Detect which cell encompasses the target text, then output its (X, Y) center coordinate. 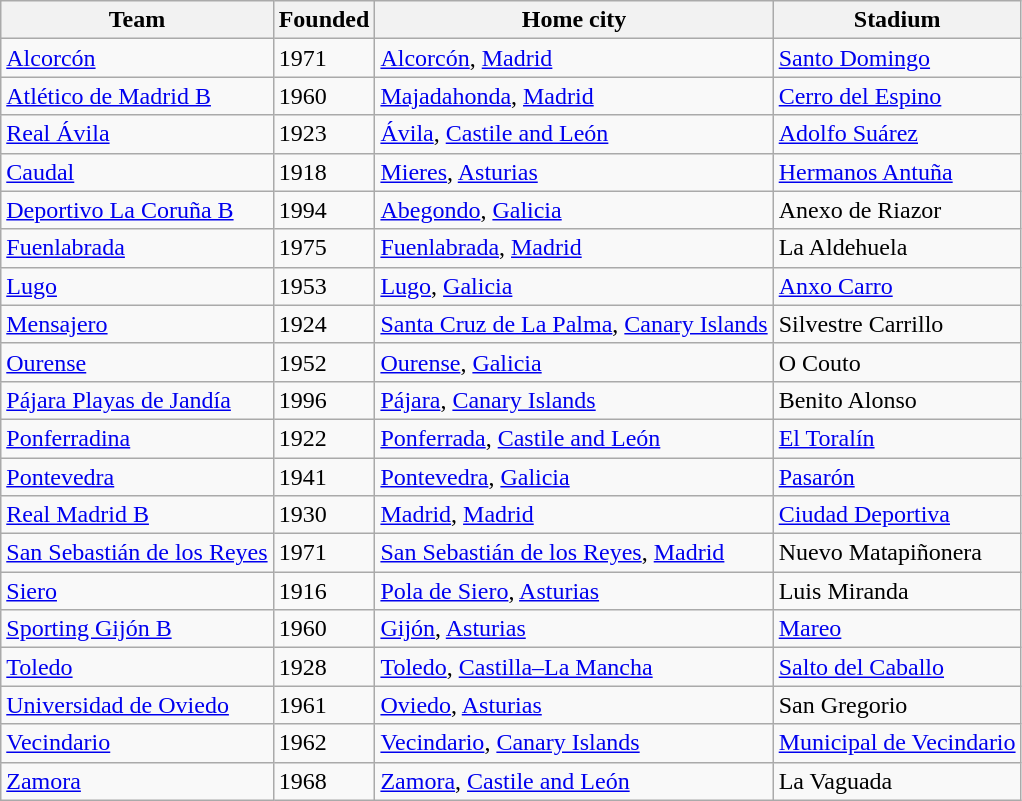
Mareo (897, 629)
1923 (324, 134)
1996 (324, 400)
1930 (324, 515)
Abegondo, Galicia (574, 210)
Alcorcón, Madrid (574, 58)
Hermanos Antuña (897, 172)
1941 (324, 477)
Mensajero (137, 324)
1994 (324, 210)
La Aldehuela (897, 248)
Stadium (897, 20)
1962 (324, 743)
1918 (324, 172)
1924 (324, 324)
Zamora (137, 781)
Pontevedra, Galicia (574, 477)
Pájara Playas de Jandía (137, 400)
Home city (574, 20)
1922 (324, 438)
Lugo, Galicia (574, 286)
Santa Cruz de La Palma, Canary Islands (574, 324)
Vecindario (137, 743)
Fuenlabrada (137, 248)
Silvestre Carrillo (897, 324)
Pasarón (897, 477)
Universidad de Oviedo (137, 705)
Anxo Carro (897, 286)
Real Madrid B (137, 515)
Benito Alonso (897, 400)
Pola de Siero, Asturias (574, 591)
1952 (324, 362)
La Vaguada (897, 781)
Salto del Caballo (897, 667)
Ourense, Galicia (574, 362)
Ávila, Castile and León (574, 134)
Real Ávila (137, 134)
Founded (324, 20)
Vecindario, Canary Islands (574, 743)
Mieres, Asturias (574, 172)
Ponferrada, Castile and León (574, 438)
Caudal (137, 172)
1916 (324, 591)
Ponferradina (137, 438)
Fuenlabrada, Madrid (574, 248)
1968 (324, 781)
San Gregorio (897, 705)
Pájara, Canary Islands (574, 400)
San Sebastián de los Reyes, Madrid (574, 553)
O Couto (897, 362)
El Toralín (897, 438)
Majadahonda, Madrid (574, 96)
Ourense (137, 362)
Ciudad Deportiva (897, 515)
Toledo, Castilla–La Mancha (574, 667)
Madrid, Madrid (574, 515)
Lugo (137, 286)
Siero (137, 591)
Gijón, Asturias (574, 629)
Deportivo La Coruña B (137, 210)
Zamora, Castile and León (574, 781)
Nuevo Matapiñonera (897, 553)
Pontevedra (137, 477)
Toledo (137, 667)
Cerro del Espino (897, 96)
Oviedo, Asturias (574, 705)
1928 (324, 667)
1975 (324, 248)
1961 (324, 705)
San Sebastián de los Reyes (137, 553)
Team (137, 20)
Alcorcón (137, 58)
Adolfo Suárez (897, 134)
Luis Miranda (897, 591)
1953 (324, 286)
Santo Domingo (897, 58)
Municipal de Vecindario (897, 743)
Anexo de Riazor (897, 210)
Atlético de Madrid B (137, 96)
Sporting Gijón B (137, 629)
